Provide the [X, Y] coordinate of the cell's center where the given text is located.  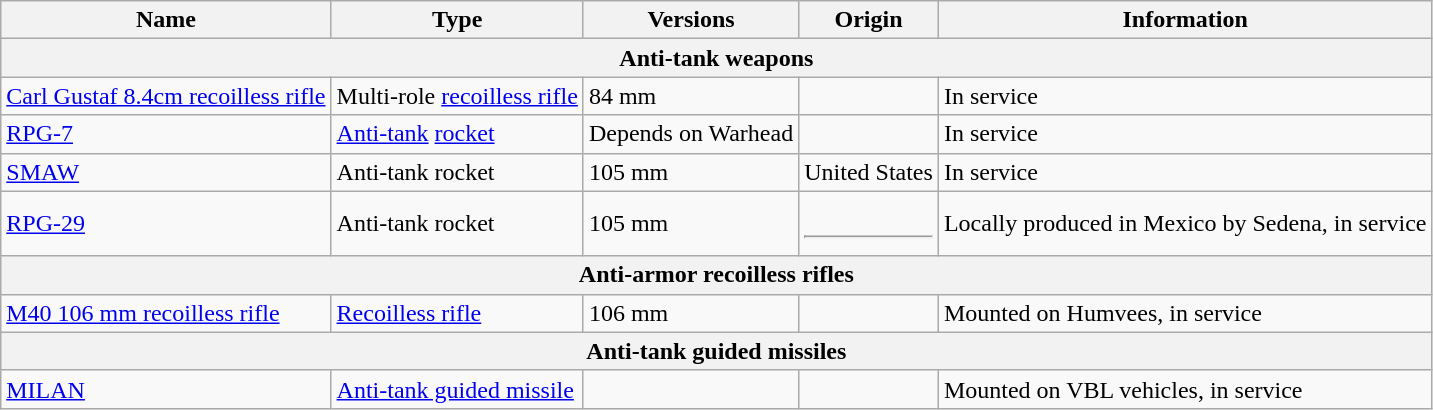
RPG-7 [166, 134]
SMAW [166, 172]
Multi-role recoilless rifle [457, 96]
Anti-tank guided missiles [716, 351]
Depends on Warhead [690, 134]
MILAN [166, 389]
Mounted on Humvees, in service [1185, 313]
106 mm [690, 313]
Carl Gustaf 8.4cm recoilless rifle [166, 96]
Origin [869, 20]
Anti-tank guided missile [457, 389]
Anti-armor recoilless rifles [716, 275]
Versions [690, 20]
Information [1185, 20]
Locally produced in Mexico by Sedena, in service [1185, 224]
84 mm [690, 96]
RPG-29 [166, 224]
Anti-tank weapons [716, 58]
Recoilless rifle [457, 313]
Name [166, 20]
Type [457, 20]
Mounted on VBL vehicles, in service [1185, 389]
United States [869, 172]
M40 106 mm recoilless rifle [166, 313]
